Detect which cell encompasses the target text, then output its [x, y] center coordinate. 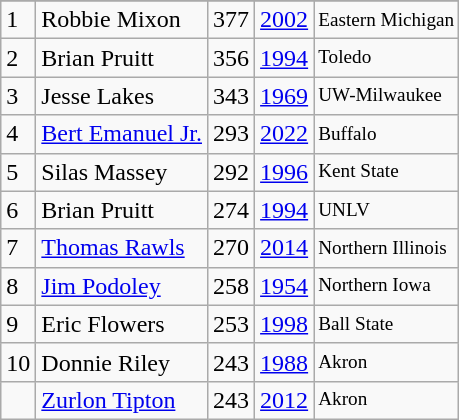
1996 [284, 172]
6 [18, 210]
258 [232, 286]
253 [232, 324]
UW-Milwaukee [386, 96]
1969 [284, 96]
270 [232, 248]
2014 [284, 248]
Buffalo [386, 134]
2012 [284, 400]
3 [18, 96]
Jesse Lakes [122, 96]
1998 [284, 324]
343 [232, 96]
8 [18, 286]
1988 [284, 362]
Thomas Rawls [122, 248]
293 [232, 134]
Ball State [386, 324]
Eric Flowers [122, 324]
1 [18, 20]
2 [18, 58]
Kent State [386, 172]
274 [232, 210]
2022 [284, 134]
UNLV [386, 210]
5 [18, 172]
Jim Podoley [122, 286]
Bert Emanuel Jr. [122, 134]
Eastern Michigan [386, 20]
Donnie Riley [122, 362]
Northern Illinois [386, 248]
356 [232, 58]
1954 [284, 286]
10 [18, 362]
377 [232, 20]
292 [232, 172]
Silas Massey [122, 172]
Zurlon Tipton [122, 400]
9 [18, 324]
2002 [284, 20]
Northern Iowa [386, 286]
4 [18, 134]
Robbie Mixon [122, 20]
7 [18, 248]
Toledo [386, 58]
